Extract the (x, y) coordinate from the center of the cell holding the provided text.  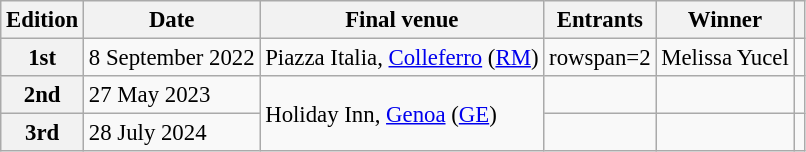
rowspan=2 (600, 58)
Date (172, 20)
Final venue (402, 20)
Entrants (600, 20)
27 May 2023 (172, 95)
Melissa Yucel (725, 58)
Winner (725, 20)
28 July 2024 (172, 133)
3rd (42, 133)
Holiday Inn, Genoa (GE) (402, 114)
8 September 2022 (172, 58)
Piazza Italia, Colleferro (RM) (402, 58)
Edition (42, 20)
1st (42, 58)
2nd (42, 95)
